Extract the (X, Y) coordinate from the center of the cell holding the provided text.  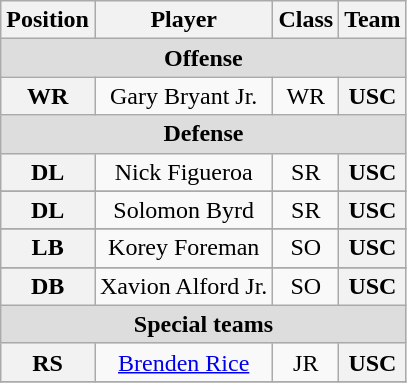
Nick Figueroa (183, 172)
Class (306, 20)
Offense (204, 58)
Brenden Rice (183, 362)
Xavion Alford Jr. (183, 286)
Korey Foreman (183, 248)
Defense (204, 134)
DB (48, 286)
Gary Bryant Jr. (183, 96)
Special teams (204, 324)
JR (306, 362)
Solomon Byrd (183, 210)
LB (48, 248)
RS (48, 362)
Team (373, 20)
Position (48, 20)
Player (183, 20)
